Scan for the cell matching the given text and deliver its [x, y] coordinate at center. 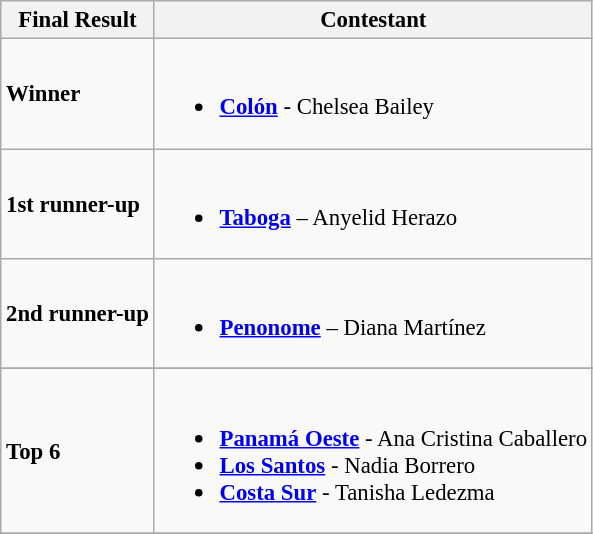
Penonome – Diana Martínez [373, 314]
2nd runner-up [78, 314]
Taboga – Anyelid Herazo [373, 204]
Colón - Chelsea Bailey [373, 94]
Panamá Oeste - Ana Cristina Caballero Los Santos - Nadia Borrero Costa Sur - Tanisha Ledezma [373, 451]
1st runner-up [78, 204]
Contestant [373, 20]
Winner [78, 94]
Top 6 [78, 451]
Final Result [78, 20]
